Detect which cell encompasses the target text, then output its [x, y] center coordinate. 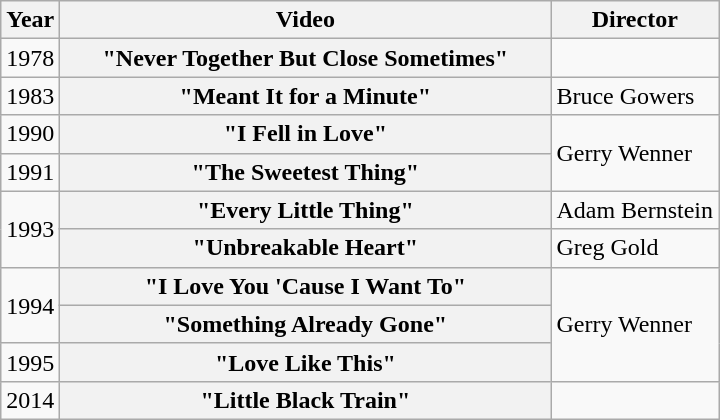
1994 [30, 305]
Bruce Gowers [635, 96]
1993 [30, 229]
"Love Like This" [306, 362]
"I Love You 'Cause I Want To" [306, 286]
Year [30, 20]
"Every Little Thing" [306, 210]
1991 [30, 172]
Video [306, 20]
Greg Gold [635, 248]
"Meant It for a Minute" [306, 96]
Director [635, 20]
2014 [30, 400]
1995 [30, 362]
"Never Together But Close Sometimes" [306, 58]
"The Sweetest Thing" [306, 172]
Adam Bernstein [635, 210]
"Unbreakable Heart" [306, 248]
"Little Black Train" [306, 400]
1990 [30, 134]
1978 [30, 58]
1983 [30, 96]
"Something Already Gone" [306, 324]
"I Fell in Love" [306, 134]
